Find where the given text appears and provide that cell's center as (X, Y) coordinate. 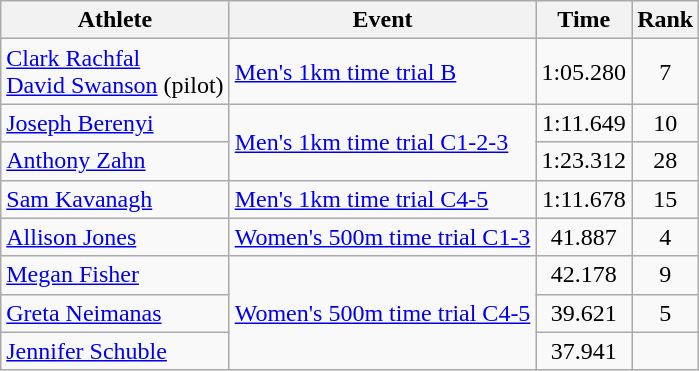
Event (382, 20)
15 (666, 199)
42.178 (584, 275)
1:11.649 (584, 123)
1:05.280 (584, 72)
Clark RachfalDavid Swanson (pilot) (115, 72)
5 (666, 313)
Athlete (115, 20)
Megan Fisher (115, 275)
Men's 1km time trial C4-5 (382, 199)
Women's 500m time trial C4-5 (382, 313)
9 (666, 275)
39.621 (584, 313)
28 (666, 161)
37.941 (584, 351)
4 (666, 237)
10 (666, 123)
Greta Neimanas (115, 313)
41.887 (584, 237)
Women's 500m time trial C1-3 (382, 237)
1:23.312 (584, 161)
1:11.678 (584, 199)
Anthony Zahn (115, 161)
Joseph Berenyi (115, 123)
Time (584, 20)
Sam Kavanagh (115, 199)
Allison Jones (115, 237)
Jennifer Schuble (115, 351)
Men's 1km time trial B (382, 72)
7 (666, 72)
Rank (666, 20)
Men's 1km time trial C1-2-3 (382, 142)
